Return [X, Y] of the center of cell containing provided text 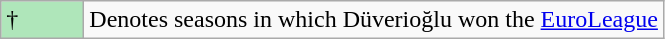
† [42, 20]
Denotes seasons in which Düverioğlu won the EuroLeague [374, 20]
